Find where the given text appears and provide that cell's center as (x, y) coordinate. 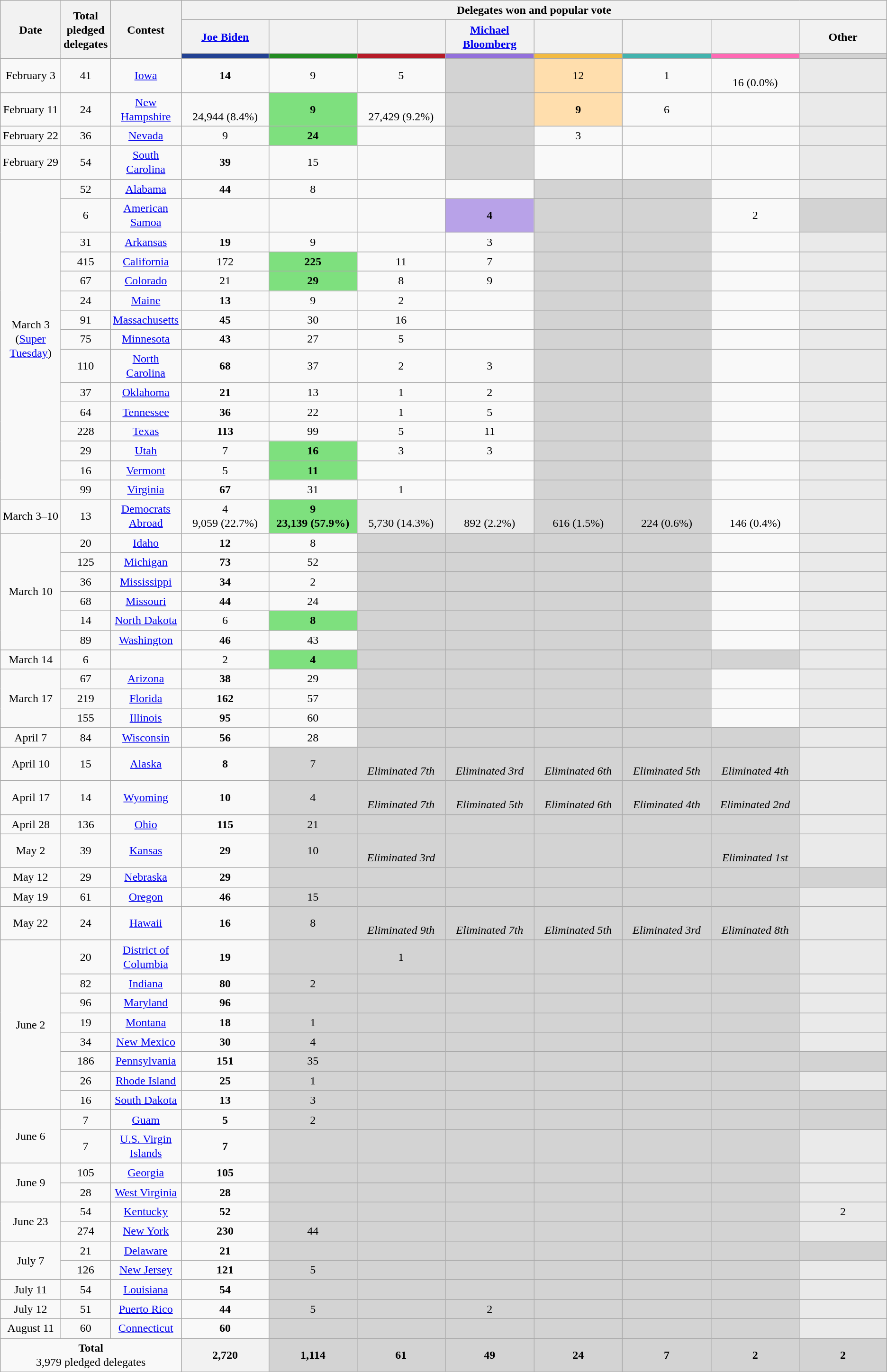
115 (226, 824)
March 14 (31, 659)
228 (85, 431)
125 (85, 562)
June 9 (31, 1182)
80 (226, 984)
91 (85, 320)
May 2 (31, 851)
New Hampshire (146, 109)
June 6 (31, 1137)
Total pledgeddelegates (85, 29)
49 (490, 1355)
Montana (146, 1022)
California (146, 262)
219 (85, 698)
Ohio (146, 824)
Louisiana (146, 1290)
Tennessee (146, 412)
Utah (146, 451)
February 11 (31, 109)
75 (85, 339)
February 3 (31, 76)
June 2 (31, 1025)
24,944 (8.4%) (226, 109)
Indiana (146, 984)
June 23 (31, 1221)
57 (313, 698)
162 (226, 698)
89 (85, 640)
April 10 (31, 764)
Eliminated 1st (755, 851)
5,730 (14.3%) (401, 516)
March 3 (Super Tuesday) (31, 339)
Oklahoma (146, 392)
Eliminated 2nd (755, 798)
136 (85, 824)
Arizona (146, 679)
Wisconsin (146, 737)
84 (85, 737)
Illinois (146, 718)
South Carolina (146, 162)
225 (313, 262)
Washington (146, 640)
Nebraska (146, 877)
Virginia (146, 490)
110 (85, 366)
Colorado (146, 280)
38 (226, 679)
9 23,139 (57.9%) (313, 516)
Hawaii (146, 923)
18 (226, 1022)
North Carolina (146, 366)
April 17 (31, 798)
July 11 (31, 1290)
February 22 (31, 135)
Eliminated 9th (401, 923)
27 (313, 339)
U.S. Virgin Islands (146, 1146)
Pennsylvania (146, 1061)
May 19 (31, 896)
Eliminated 8th (755, 923)
Date (31, 29)
South Dakota (146, 1100)
March 3–10 (31, 516)
892 (2.2%) (490, 516)
Puerto Rico (146, 1309)
Contest (146, 29)
Delegates won and popular vote (534, 10)
113 (226, 431)
49,059 (22.7%) (226, 516)
2,720 (226, 1355)
North Dakota (146, 621)
95 (226, 718)
April 28 (31, 824)
Texas (146, 431)
August 11 (31, 1328)
District of Columbia (146, 957)
146 (0.4%) (755, 516)
224 (0.6%) (667, 516)
64 (85, 412)
45 (226, 320)
Delaware (146, 1251)
616 (1.5%) (578, 516)
73 (226, 562)
Nevada (146, 135)
Georgia (146, 1173)
Iowa (146, 76)
Maryland (146, 1002)
July 12 (31, 1309)
May 22 (31, 923)
22 (313, 412)
151 (226, 1061)
126 (85, 1270)
25 (226, 1081)
82 (85, 984)
April 7 (31, 737)
Alabama (146, 189)
July 7 (31, 1260)
Minnesota (146, 339)
Rhode Island (146, 1081)
Idaho (146, 543)
Joe Biden (226, 37)
Michael Bloomberg (490, 37)
16 (0.0%) (755, 76)
February 29 (31, 162)
Missouri (146, 601)
Maine (146, 300)
26 (85, 1081)
Massachusetts (146, 320)
121 (226, 1270)
Florida (146, 698)
American Samoa (146, 215)
274 (85, 1231)
35 (313, 1061)
Total3,979 pledged delegates (91, 1355)
56 (226, 737)
172 (226, 262)
Democrats Abroad (146, 516)
230 (226, 1231)
Alaska (146, 764)
Kansas (146, 851)
27,429 (9.2%) (401, 109)
Connecticut (146, 1328)
Vermont (146, 470)
1,114 (313, 1355)
March 10 (31, 591)
New Jersey (146, 1270)
New York (146, 1231)
Kentucky (146, 1212)
51 (85, 1309)
Guam (146, 1120)
Michigan (146, 562)
Wyoming (146, 798)
Other (843, 37)
West Virginia (146, 1192)
186 (85, 1061)
41 (85, 76)
415 (85, 262)
May 12 (31, 877)
Arkansas (146, 242)
Oregon (146, 896)
Mississippi (146, 582)
March 17 (31, 698)
New Mexico (146, 1042)
155 (85, 718)
